Locate the cell with the specified text and output its [X, Y] center coordinate. 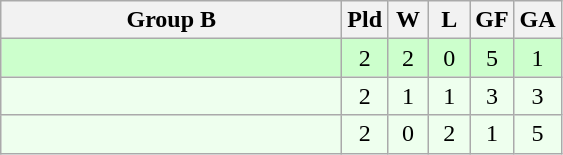
L [450, 20]
GA [538, 20]
W [408, 20]
Pld [365, 20]
GF [492, 20]
Group B [172, 20]
